Output the (x, y) coordinate of the center of the cell containing the given text.  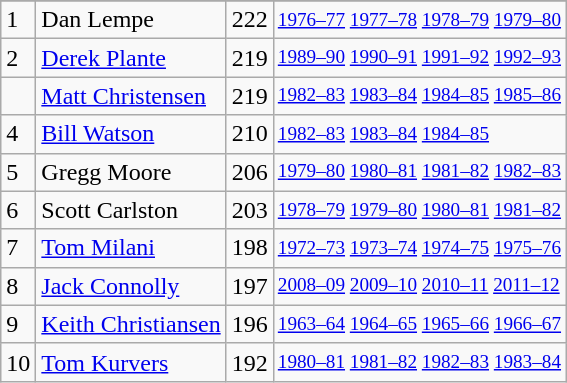
Jack Connolly (131, 286)
Scott Carlston (131, 210)
203 (250, 210)
1979–80 1980–81 1981–82 1982–83 (419, 172)
Dan Lempe (131, 20)
9 (18, 324)
5 (18, 172)
Derek Plante (131, 58)
192 (250, 362)
6 (18, 210)
1978–79 1979–80 1980–81 1981–82 (419, 210)
196 (250, 324)
Tom Kurvers (131, 362)
4 (18, 134)
Matt Christensen (131, 96)
1972–73 1973–74 1974–75 1975–76 (419, 248)
1982–83 1983–84 1984–85 1985–86 (419, 96)
198 (250, 248)
Tom Milani (131, 248)
1 (18, 20)
206 (250, 172)
210 (250, 134)
10 (18, 362)
197 (250, 286)
8 (18, 286)
1980–81 1981–82 1982–83 1983–84 (419, 362)
Bill Watson (131, 134)
2008–09 2009–10 2010–11 2011–12 (419, 286)
1982–83 1983–84 1984–85 (419, 134)
1963–64 1964–65 1965–66 1966–67 (419, 324)
1976–77 1977–78 1978–79 1979–80 (419, 20)
Gregg Moore (131, 172)
7 (18, 248)
2 (18, 58)
1989–90 1990–91 1991–92 1992–93 (419, 58)
222 (250, 20)
Keith Christiansen (131, 324)
